Provide the (x, y) coordinate of the cell's center where the given text is located.  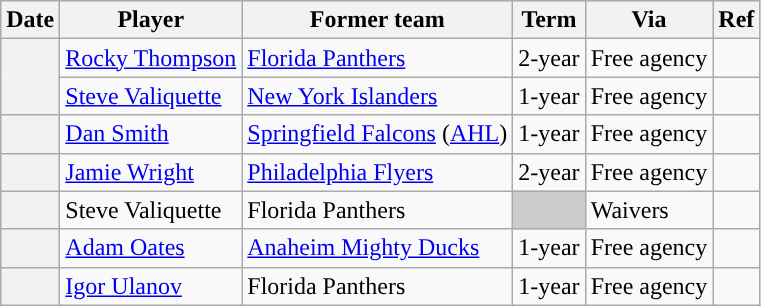
Player (151, 20)
Date (30, 20)
Former team (378, 20)
Philadelphia Flyers (378, 172)
Ref (736, 20)
New York Islanders (378, 96)
Springfield Falcons (AHL) (378, 134)
Adam Oates (151, 248)
Rocky Thompson (151, 58)
Igor Ulanov (151, 286)
Via (649, 20)
Term (549, 20)
Waivers (649, 210)
Jamie Wright (151, 172)
Anaheim Mighty Ducks (378, 248)
Dan Smith (151, 134)
